Pinpoint the cell where the given text exists, returning its (x, y) midpoint coordinate. 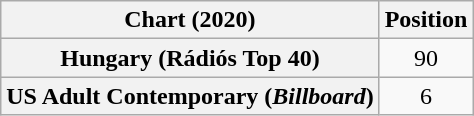
6 (426, 96)
Chart (2020) (190, 20)
Hungary (Rádiós Top 40) (190, 58)
90 (426, 58)
US Adult Contemporary (Billboard) (190, 96)
Position (426, 20)
